Return (x, y) of the center of cell containing provided text 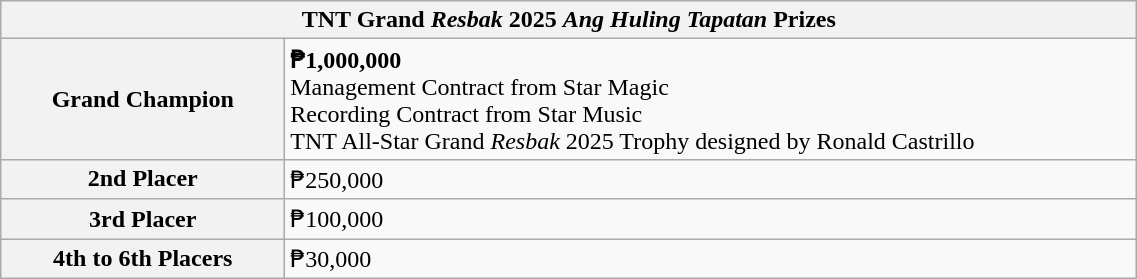
2nd Placer (143, 179)
TNT Grand Resbak 2025 Ang Huling Tapatan Prizes (569, 20)
₱1,000,000Management Contract from Star MagicRecording Contract from Star MusicTNT All-Star Grand Resbak 2025 Trophy designed by Ronald Castrillo (711, 100)
₱100,000 (711, 219)
₱30,000 (711, 258)
3rd Placer (143, 219)
Grand Champion (143, 100)
₱250,000 (711, 179)
4th to 6th Placers (143, 258)
